Extract the [x, y] coordinate from the center of the cell holding the provided text.  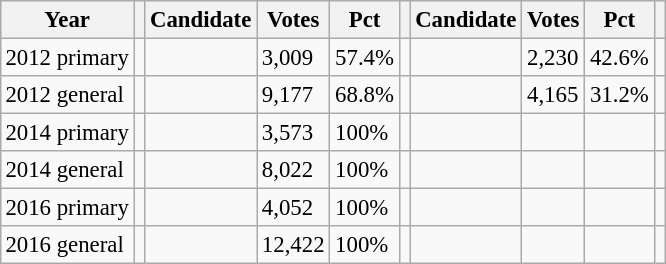
4,052 [294, 208]
12,422 [294, 245]
31.2% [620, 95]
2012 primary [67, 57]
2,230 [554, 57]
9,177 [294, 95]
42.6% [620, 57]
4,165 [554, 95]
2014 primary [67, 133]
57.4% [364, 57]
8,022 [294, 170]
2012 general [67, 95]
2016 primary [67, 208]
3,573 [294, 133]
2014 general [67, 170]
3,009 [294, 57]
Year [67, 20]
2016 general [67, 245]
68.8% [364, 95]
